Provide the (x, y) coordinate of the cell's center where the given text is located.  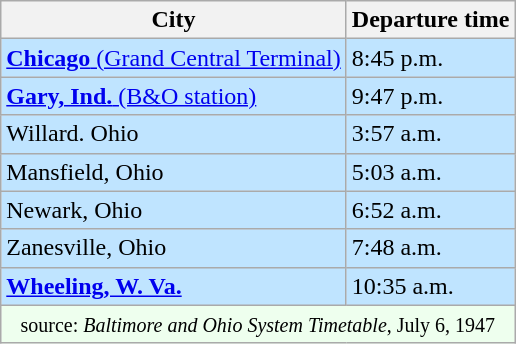
Willard. Ohio (174, 134)
3:57 a.m. (430, 134)
8:45 p.m. (430, 58)
7:48 a.m. (430, 248)
5:03 a.m. (430, 172)
10:35 a.m. (430, 286)
Wheeling, W. Va. (174, 286)
6:52 a.m. (430, 210)
Gary, Ind. (B&O station) (174, 96)
Departure time (430, 20)
Chicago (Grand Central Terminal) (174, 58)
City (174, 20)
Newark, Ohio (174, 210)
Mansfield, Ohio (174, 172)
9:47 p.m. (430, 96)
Zanesville, Ohio (174, 248)
source: Baltimore and Ohio System Timetable, July 6, 1947 (258, 324)
